Identify which cell holds the provided text, then report its (X, Y) central coordinate. 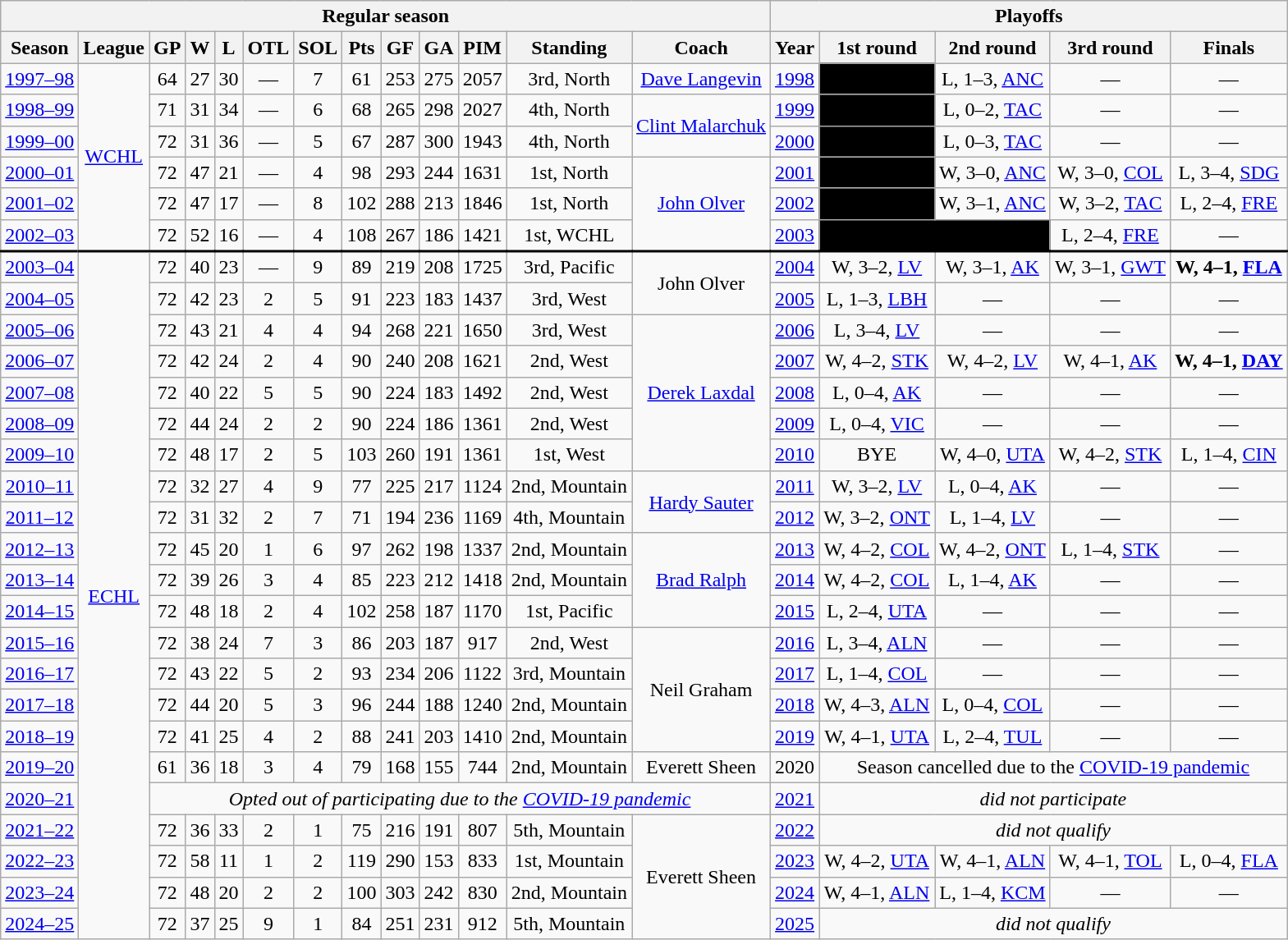
303 (401, 892)
2001–02 (39, 204)
39 (200, 580)
917 (483, 643)
Neil Graham (701, 690)
W, 4–1, TOL (1110, 861)
2003 (795, 235)
1725 (483, 268)
288 (401, 204)
98 (361, 172)
2004–05 (39, 299)
W, 4–0, UTA (992, 455)
W, 3–2, ONT (877, 517)
744 (483, 768)
1846 (483, 204)
86 (361, 643)
W, 3–2, TAC (1110, 204)
231 (438, 924)
L, 0–4, FLA (1230, 861)
2005–06 (39, 330)
52 (200, 235)
67 (361, 141)
2024–25 (39, 924)
WCHL (114, 158)
Year (795, 48)
Playoffs (1029, 16)
W, 3–1, AK (992, 268)
155 (438, 768)
W, 4–2, UTA (877, 861)
L, 2–4, UTA (877, 611)
ECHL (114, 595)
L, 1–4, KCM (992, 892)
2015 (795, 611)
275 (438, 79)
206 (438, 674)
2013 (795, 548)
26 (228, 580)
2019 (795, 736)
2011 (795, 486)
1122 (483, 674)
2022–23 (39, 861)
11 (228, 861)
L (228, 48)
1650 (483, 330)
30 (228, 79)
198 (438, 548)
did not participate (1054, 799)
GP (167, 48)
2000–01 (39, 172)
58 (200, 861)
3rd, Mountain (569, 674)
2013–14 (39, 580)
93 (361, 674)
2000 (795, 141)
833 (483, 861)
2016–17 (39, 674)
W, 4–1, UTA (877, 736)
L, 1–3, ANC (992, 79)
221 (438, 330)
2010–11 (39, 486)
100 (361, 892)
2021–22 (39, 830)
260 (401, 455)
242 (438, 892)
League (114, 48)
W, 3–1, GWT (1110, 268)
37 (200, 924)
Hardy Sauter (701, 502)
W, 4–2, LV (992, 361)
1337 (483, 548)
119 (361, 861)
94 (361, 330)
91 (361, 299)
108 (361, 235)
2004 (795, 268)
PIM (483, 48)
W, 3–1, ANC (992, 204)
912 (483, 924)
Dave Langevin (701, 79)
2014 (795, 580)
219 (401, 268)
W, 4–3, ALN (877, 705)
97 (361, 548)
L, 1–4, STK (1110, 548)
1418 (483, 580)
1410 (483, 736)
W (200, 48)
L, 3–4, LV (877, 330)
194 (401, 517)
2016 (795, 643)
1st, WCHL (569, 235)
68 (361, 110)
2023 (795, 861)
Standing (569, 48)
2002–03 (39, 235)
W, 3–0, COL (1110, 172)
236 (438, 517)
Coach (701, 48)
1st, Pacific (569, 611)
OTL (268, 48)
2008 (795, 392)
2012–13 (39, 548)
2nd round (992, 48)
2001 (795, 172)
W, 4–2, ONT (992, 548)
2010 (795, 455)
2014–15 (39, 611)
300 (438, 141)
8 (319, 204)
2005 (795, 299)
96 (361, 705)
298 (438, 110)
287 (401, 141)
Derek Laxdal (701, 392)
3rd, North (569, 79)
45 (200, 548)
1169 (483, 517)
4th, Mountain (569, 517)
268 (401, 330)
1st, West (569, 455)
L, 1–4, COL (877, 674)
153 (438, 861)
1621 (483, 361)
Clint Malarchuk (701, 126)
1943 (483, 141)
2017–18 (39, 705)
16 (228, 235)
251 (401, 924)
38 (200, 643)
258 (401, 611)
2006–07 (39, 361)
2006 (795, 330)
W, 4–1, FLA (1230, 268)
253 (401, 79)
103 (361, 455)
217 (438, 486)
2023–24 (39, 892)
L, 1–4, CIN (1230, 455)
L, 0–2, TAC (992, 110)
2018 (795, 705)
L, 1–3, LBH (877, 299)
2019–20 (39, 768)
W, 4–1, AK (1110, 361)
L, 3–4, ALN (877, 643)
2020–21 (39, 799)
234 (401, 674)
L, 1–4, LV (992, 517)
213 (438, 204)
2007 (795, 361)
Brad Ralph (701, 580)
2017 (795, 674)
1999 (795, 110)
SOL (319, 48)
W, 4–1, DAY (1230, 361)
2012 (795, 517)
77 (361, 486)
1492 (483, 392)
2025 (795, 924)
L, 2–4, TUL (992, 736)
830 (483, 892)
2027 (483, 110)
168 (401, 768)
W, 3–0, ANC (992, 172)
2015–16 (39, 643)
2007–08 (39, 392)
2009 (795, 424)
807 (483, 830)
84 (361, 924)
3rd, Pacific (569, 268)
75 (361, 830)
2020 (795, 768)
265 (401, 110)
1170 (483, 611)
1999–00 (39, 141)
2024 (795, 892)
1240 (483, 705)
2009–10 (39, 455)
241 (401, 736)
34 (228, 110)
L, 1–4, AK (992, 580)
89 (361, 268)
293 (401, 172)
1998–99 (39, 110)
2002 (795, 204)
262 (401, 548)
L, 0–3, TAC (992, 141)
1998 (795, 79)
1st round (877, 48)
2003–04 (39, 268)
GF (401, 48)
2021 (795, 799)
GA (438, 48)
33 (228, 830)
2011–12 (39, 517)
267 (401, 235)
1421 (483, 235)
212 (438, 580)
2022 (795, 830)
225 (401, 486)
Pts (361, 48)
BYE (877, 455)
Regular season (386, 16)
1st, Mountain (569, 861)
216 (401, 830)
290 (401, 861)
188 (438, 705)
1437 (483, 299)
Season (39, 48)
79 (361, 768)
88 (361, 736)
L, 0–4, VIC (877, 424)
1997–98 (39, 79)
2057 (483, 79)
64 (167, 79)
2008–09 (39, 424)
1124 (483, 486)
Finals (1230, 48)
2018–19 (39, 736)
85 (361, 580)
240 (401, 361)
3rd round (1110, 48)
Season cancelled due to the COVID-19 pandemic (1054, 768)
41 (200, 736)
L, 3–4, SDG (1230, 172)
L, 0–4, COL (992, 705)
Opted out of participating due to the COVID-19 pandemic (460, 799)
1631 (483, 172)
